Output the [x, y] coordinate of the center of the cell containing the given text.  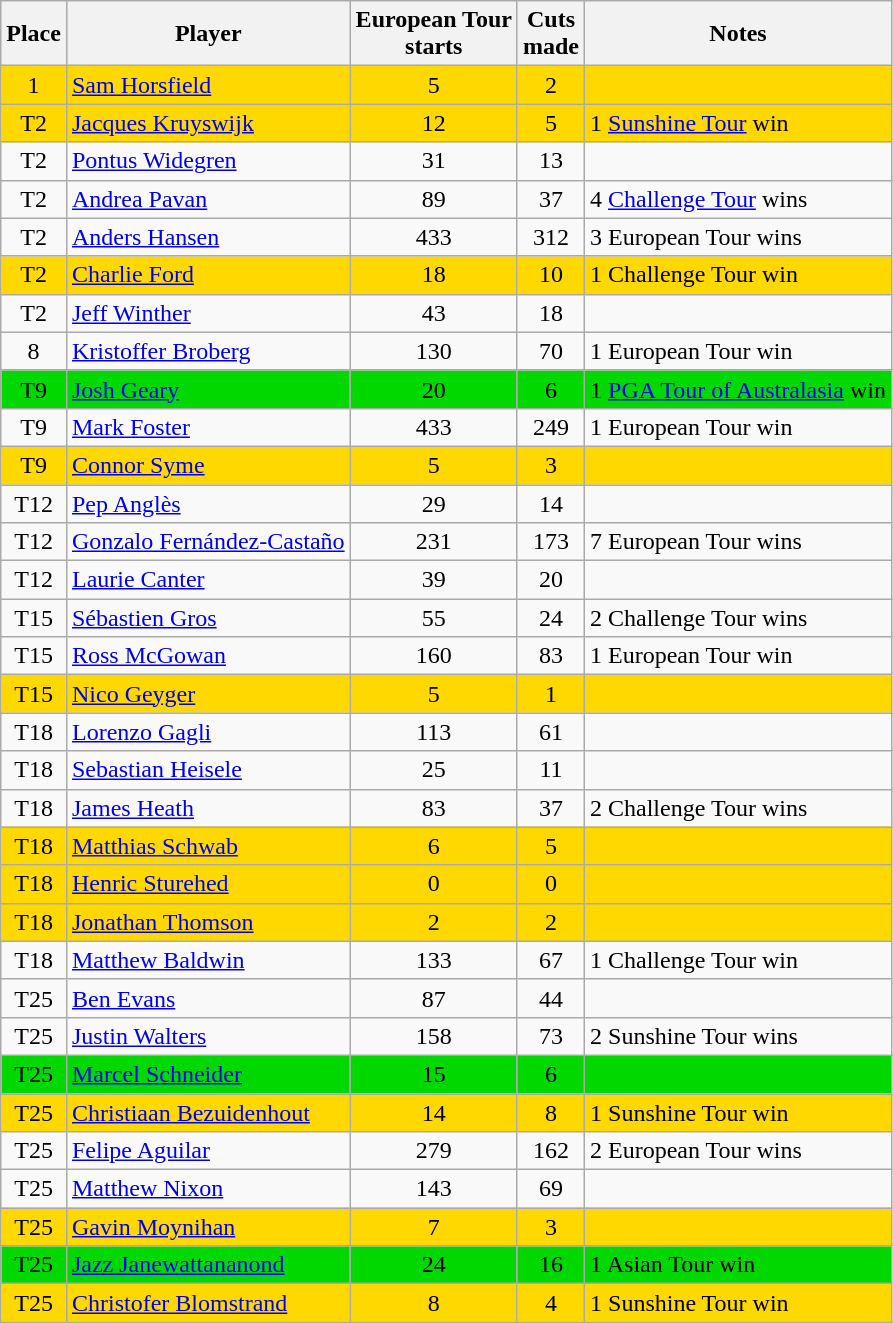
143 [434, 1189]
Connor Syme [208, 465]
70 [550, 351]
Josh Geary [208, 389]
European Tourstarts [434, 34]
249 [550, 427]
Matthew Nixon [208, 1189]
Sam Horsfield [208, 85]
Christofer Blomstrand [208, 1303]
Henric Sturehed [208, 884]
Sébastien Gros [208, 618]
15 [434, 1074]
Cutsmade [550, 34]
1 Asian Tour win [738, 1265]
25 [434, 770]
13 [550, 161]
Sebastian Heisele [208, 770]
Gavin Moynihan [208, 1227]
61 [550, 732]
312 [550, 237]
7 [434, 1227]
43 [434, 313]
Jacques Kruyswijk [208, 123]
1 PGA Tour of Australasia win [738, 389]
12 [434, 123]
67 [550, 960]
3 European Tour wins [738, 237]
Matthias Schwab [208, 846]
69 [550, 1189]
73 [550, 1036]
Jeff Winther [208, 313]
James Heath [208, 808]
162 [550, 1151]
Anders Hansen [208, 237]
Kristoffer Broberg [208, 351]
133 [434, 960]
10 [550, 275]
Matthew Baldwin [208, 960]
Felipe Aguilar [208, 1151]
Notes [738, 34]
2 European Tour wins [738, 1151]
231 [434, 542]
16 [550, 1265]
Andrea Pavan [208, 199]
Mark Foster [208, 427]
Gonzalo Fernández-Castaño [208, 542]
Pontus Widegren [208, 161]
4 [550, 1303]
Justin Walters [208, 1036]
87 [434, 998]
Laurie Canter [208, 580]
173 [550, 542]
89 [434, 199]
29 [434, 503]
Ben Evans [208, 998]
Lorenzo Gagli [208, 732]
279 [434, 1151]
Jazz Janewattananond [208, 1265]
158 [434, 1036]
4 Challenge Tour wins [738, 199]
Pep Anglès [208, 503]
Marcel Schneider [208, 1074]
11 [550, 770]
Place [34, 34]
Ross McGowan [208, 656]
Christiaan Bezuidenhout [208, 1113]
55 [434, 618]
130 [434, 351]
39 [434, 580]
Player [208, 34]
44 [550, 998]
2 Sunshine Tour wins [738, 1036]
113 [434, 732]
7 European Tour wins [738, 542]
31 [434, 161]
160 [434, 656]
Charlie Ford [208, 275]
Nico Geyger [208, 694]
Jonathan Thomson [208, 922]
